Return [x, y] of the center of cell containing provided text 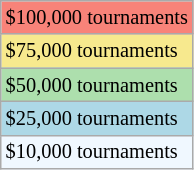
$50,000 tournaments [97, 85]
$100,000 tournaments [97, 17]
$75,000 tournaments [97, 51]
$25,000 tournaments [97, 118]
$10,000 tournaments [97, 152]
